Search for the cell housing the specified text and yield its (X, Y) center coordinate. 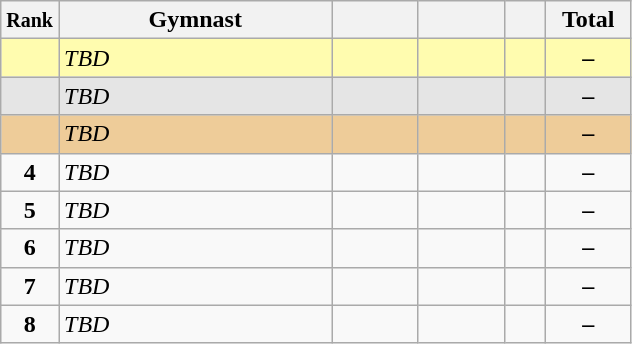
6 (30, 248)
8 (30, 324)
7 (30, 286)
Rank (30, 20)
5 (30, 210)
Total (588, 20)
Gymnast (195, 20)
4 (30, 172)
